From the cell containing the given text, extract its center point as [x, y] coordinate. 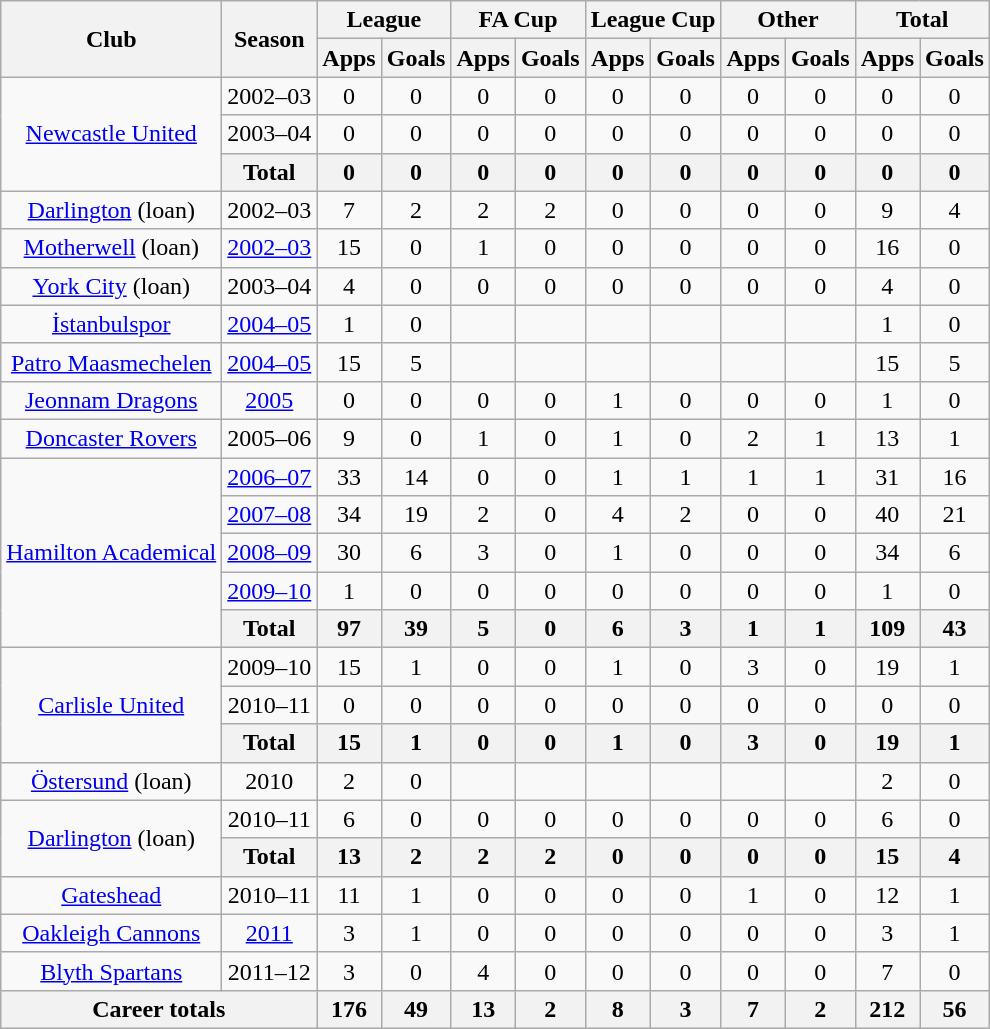
2005 [270, 400]
40 [887, 515]
43 [955, 629]
33 [349, 477]
49 [416, 1009]
14 [416, 477]
39 [416, 629]
Club [112, 39]
2011–12 [270, 971]
Career totals [159, 1009]
97 [349, 629]
Oakleigh Cannons [112, 933]
Blyth Spartans [112, 971]
8 [618, 1009]
FA Cup [518, 20]
11 [349, 895]
2008–09 [270, 553]
176 [349, 1009]
Motherwell (loan) [112, 248]
York City (loan) [112, 286]
2007–08 [270, 515]
2010 [270, 781]
Carlisle United [112, 705]
Patro Maasmechelen [112, 362]
2005–06 [270, 438]
Season [270, 39]
League Cup [653, 20]
Doncaster Rovers [112, 438]
Jeonnam Dragons [112, 400]
Gateshead [112, 895]
Hamilton Academical [112, 553]
12 [887, 895]
2011 [270, 933]
21 [955, 515]
30 [349, 553]
2006–07 [270, 477]
İstanbulspor [112, 324]
Other [788, 20]
League [384, 20]
212 [887, 1009]
Östersund (loan) [112, 781]
109 [887, 629]
56 [955, 1009]
31 [887, 477]
Newcastle United [112, 134]
